Detect which cell encompasses the target text, then output its [X, Y] center coordinate. 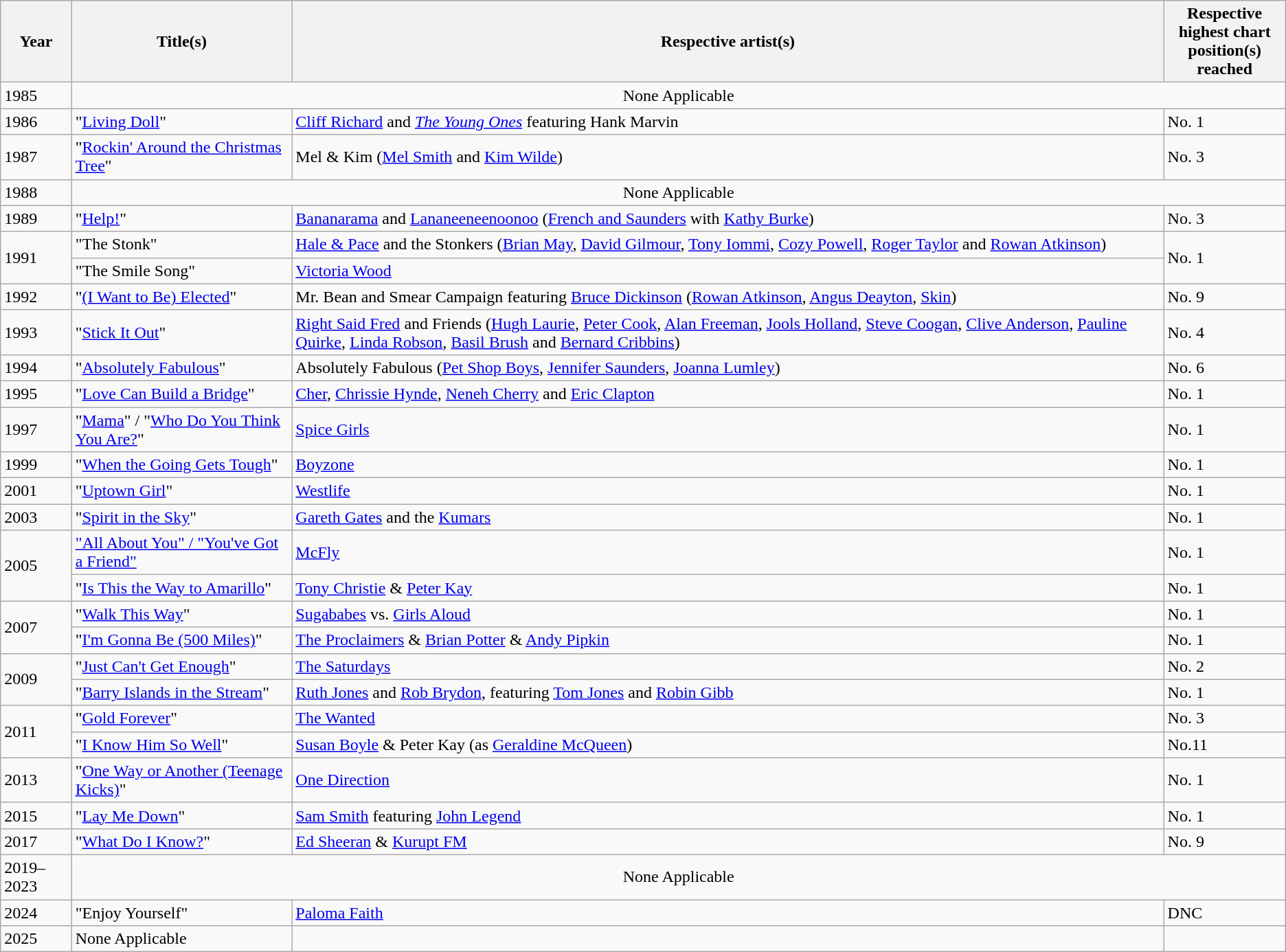
Tony Christie & Peter Kay [728, 588]
The Saturdays [728, 666]
Paloma Faith [728, 913]
"(I Want to Be) Elected" [181, 297]
"Gold Forever" [181, 718]
No. 2 [1224, 666]
1992 [36, 297]
1991 [36, 258]
"What Do I Know?" [181, 841]
The Wanted [728, 718]
"One Way or Another (Teenage Kicks)" [181, 780]
Boyzone [728, 465]
Title(s) [181, 41]
2003 [36, 517]
"I Know Him So Well" [181, 745]
"I'm Gonna Be (500 Miles)" [181, 640]
"Just Can't Get Enough" [181, 666]
Respective artist(s) [728, 41]
"Lay Me Down" [181, 815]
2001 [36, 491]
"Uptown Girl" [181, 491]
2019–2023 [36, 876]
"Walk This Way" [181, 614]
Ed Sheeran & Kurupt FM [728, 841]
2015 [36, 815]
No.11 [1224, 745]
"Enjoy Yourself" [181, 913]
Bananarama and Lananeeneenoonoo (French and Saunders with Kathy Burke) [728, 218]
"Barry Islands in the Stream" [181, 692]
Ruth Jones and Rob Brydon, featuring Tom Jones and Robin Gibb [728, 692]
"Stick It Out" [181, 332]
"The Smile Song" [181, 271]
"Rockin' Around the Christmas Tree" [181, 157]
2024 [36, 913]
Gareth Gates and the Kumars [728, 517]
1986 [36, 122]
"Mama" / "Who Do You Think You Are?" [181, 429]
1988 [36, 192]
The Proclaimers & Brian Potter & Andy Pipkin [728, 640]
"Absolutely Fabulous" [181, 367]
1999 [36, 465]
Westlife [728, 491]
"Help!" [181, 218]
Cliff Richard and The Young Ones featuring Hank Marvin [728, 122]
"Is This the Way to Amarillo" [181, 588]
2005 [36, 566]
2009 [36, 679]
Sam Smith featuring John Legend [728, 815]
Hale & Pace and the Stonkers (Brian May, David Gilmour, Tony Iommi, Cozy Powell, Roger Taylor and Rowan Atkinson) [728, 245]
2011 [36, 732]
Susan Boyle & Peter Kay (as Geraldine McQueen) [728, 745]
Spice Girls [728, 429]
"All About You" / "You've Got a Friend" [181, 552]
"Living Doll" [181, 122]
2007 [36, 627]
1997 [36, 429]
DNC [1224, 913]
Absolutely Fabulous (Pet Shop Boys, Jennifer Saunders, Joanna Lumley) [728, 367]
"When the Going Gets Tough" [181, 465]
Victoria Wood [728, 271]
Mel & Kim (Mel Smith and Kim Wilde) [728, 157]
1987 [36, 157]
"The Stonk" [181, 245]
Mr. Bean and Smear Campaign featuring Bruce Dickinson (Rowan Atkinson, Angus Deayton, Skin) [728, 297]
Respectivehighest chartposition(s) reached [1224, 41]
1985 [36, 95]
Sugababes vs. Girls Aloud [728, 614]
2025 [36, 939]
1995 [36, 394]
1989 [36, 218]
No. 6 [1224, 367]
One Direction [728, 780]
1993 [36, 332]
Year [36, 41]
Cher, Chrissie Hynde, Neneh Cherry and Eric Clapton [728, 394]
"Love Can Build a Bridge" [181, 394]
2017 [36, 841]
No. 4 [1224, 332]
2013 [36, 780]
1994 [36, 367]
"Spirit in the Sky" [181, 517]
McFly [728, 552]
